Scan for the cell matching the given text and deliver its [X, Y] coordinate at center. 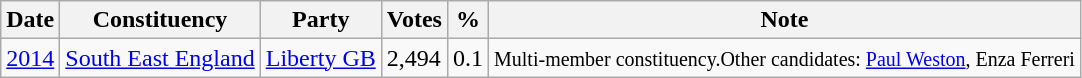
Note [785, 20]
2,494 [414, 58]
% [468, 20]
Liberty GB [320, 58]
Constituency [160, 20]
South East England [160, 58]
Multi-member constituency.Other candidates: Paul Weston, Enza Ferreri [785, 58]
0.1 [468, 58]
Votes [414, 20]
Date [30, 20]
2014 [30, 58]
Party [320, 20]
